Detect which cell encompasses the target text, then output its (X, Y) center coordinate. 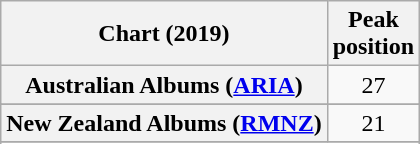
Australian Albums (ARIA) (164, 85)
21 (373, 123)
Peakposition (373, 34)
Chart (2019) (164, 34)
27 (373, 85)
New Zealand Albums (RMNZ) (164, 123)
